Find where the given text appears and provide that cell's center as [x, y] coordinate. 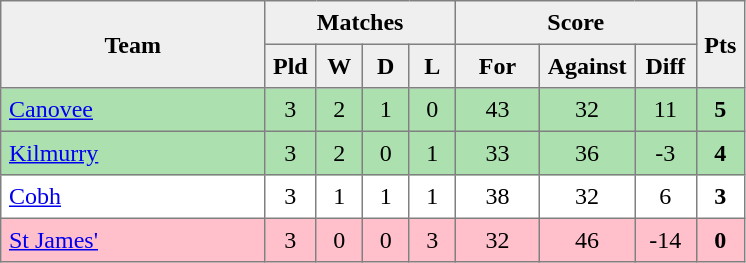
5 [720, 110]
Cobh [133, 197]
Team [133, 44]
Diff [666, 66]
38 [497, 197]
Score [576, 23]
St James' [133, 240]
36 [586, 153]
33 [497, 153]
4 [720, 153]
D [385, 66]
W [339, 66]
6 [666, 197]
Pld [290, 66]
43 [497, 110]
-14 [666, 240]
Against [586, 66]
Pts [720, 44]
Matches [360, 23]
11 [666, 110]
L [432, 66]
Kilmurry [133, 153]
46 [586, 240]
For [497, 66]
Canovee [133, 110]
-3 [666, 153]
